Output the [x, y] coordinate of the center of the cell containing the given text.  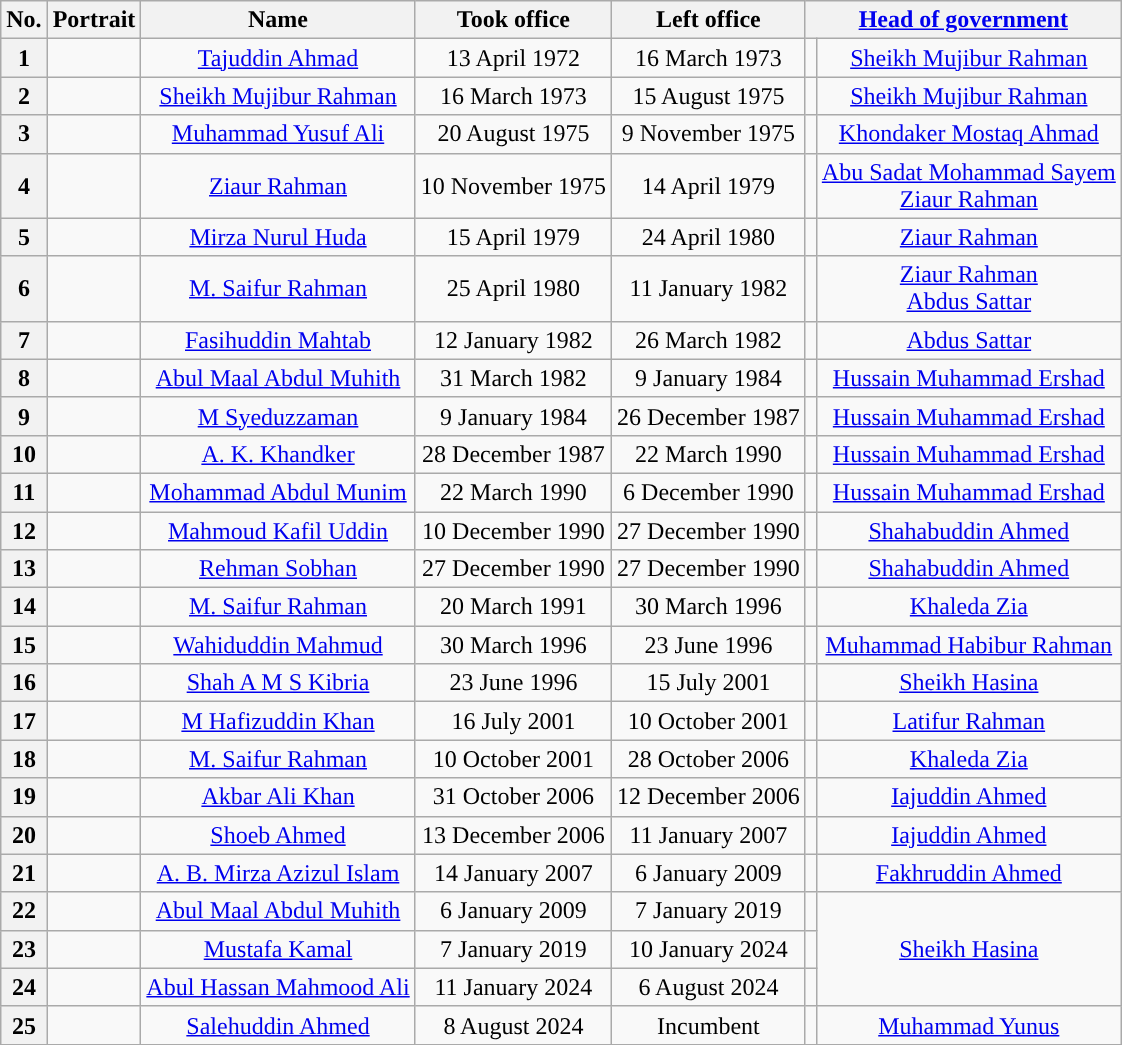
Khondaker Mostaq Ahmad [968, 134]
Portrait [94, 20]
17 [24, 721]
6 [24, 288]
25 April 1980 [513, 288]
Mustafa Kamal [278, 949]
Abdus Sattar [968, 340]
16 July 2001 [513, 721]
10 November 1975 [513, 186]
Latifur Rahman [968, 721]
10 December 1990 [513, 531]
15 [24, 645]
8 [24, 378]
12 December 2006 [709, 797]
11 January 2024 [513, 987]
Muhammad Yusuf Ali [278, 134]
26 March 1982 [709, 340]
14 April 1979 [709, 186]
14 [24, 607]
Rehman Sobhan [278, 569]
6 August 2024 [709, 987]
Mirza Nurul Huda [278, 237]
M Syeduzzaman [278, 416]
10 [24, 454]
13 [24, 569]
9 [24, 416]
Abul Hassan Mahmood Ali [278, 987]
Fasihuddin Mahtab [278, 340]
15 August 1975 [709, 96]
13 December 2006 [513, 835]
20 March 1991 [513, 607]
Muhammad Yunus [968, 1025]
Head of government [963, 20]
23 [24, 949]
24 April 1980 [709, 237]
26 December 1987 [709, 416]
Salehuddin Ahmed [278, 1025]
16 [24, 683]
8 August 2024 [513, 1025]
28 December 1987 [513, 454]
10 January 2024 [709, 949]
Left office [709, 20]
20 [24, 835]
Fakhruddin Ahmed [968, 873]
12 January 1982 [513, 340]
Abu Sadat Mohammad SayemZiaur Rahman [968, 186]
6 December 1990 [709, 492]
14 January 2007 [513, 873]
13 April 1972 [513, 58]
Shoeb Ahmed [278, 835]
19 [24, 797]
11 [24, 492]
Akbar Ali Khan [278, 797]
No. [24, 20]
2 [24, 96]
15 April 1979 [513, 237]
31 October 2006 [513, 797]
A. B. Mirza Azizul Islam [278, 873]
Name [278, 20]
20 August 1975 [513, 134]
11 January 1982 [709, 288]
31 March 1982 [513, 378]
1 [24, 58]
Shah A M S Kibria [278, 683]
M Hafizuddin Khan [278, 721]
25 [24, 1025]
5 [24, 237]
Incumbent [709, 1025]
22 [24, 911]
12 [24, 531]
15 July 2001 [709, 683]
24 [24, 987]
Took office [513, 20]
Wahiduddin Mahmud [278, 645]
21 [24, 873]
9 November 1975 [709, 134]
4 [24, 186]
Mohammad Abdul Munim [278, 492]
Mahmoud Kafil Uddin [278, 531]
Ziaur Rahman Abdus Sattar [968, 288]
18 [24, 759]
7 [24, 340]
A. K. Khandker [278, 454]
3 [24, 134]
28 October 2006 [709, 759]
Tajuddin Ahmad [278, 58]
11 January 2007 [709, 835]
Muhammad Habibur Rahman [968, 645]
